Capture the cell that displays the provided text and extract its (x, y) central coordinate. 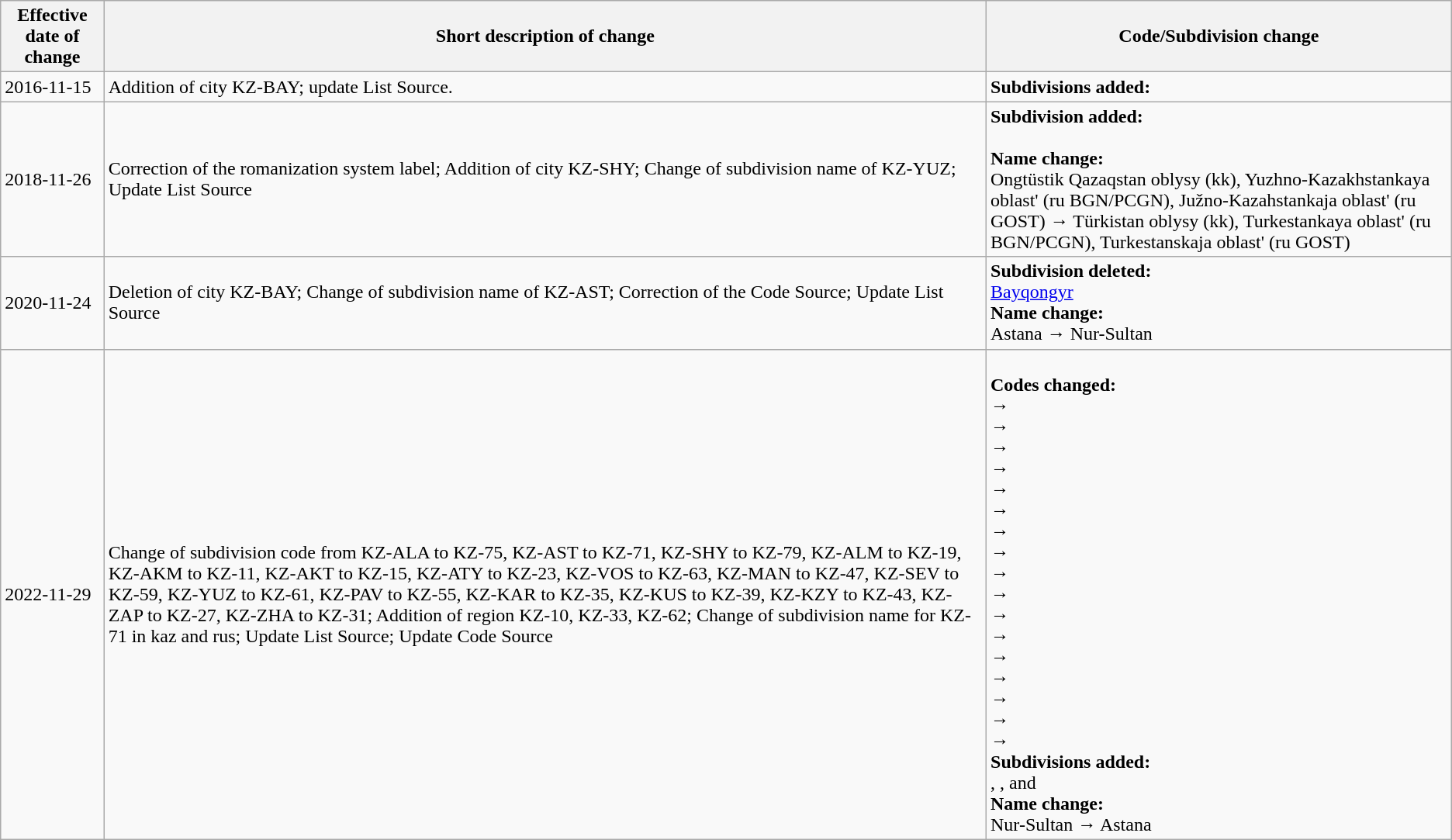
Short description of change (544, 36)
Correction of the romanization system label; Addition of city KZ-SHY; Change of subdivision name of KZ-YUZ; Update List Source (544, 179)
2018-11-26 (53, 179)
Subdivisions added: (1219, 87)
Codes changed: → → → → → → → → → → → → → → → → → Subdivisions added: , , and Name change: Nur-Sultan → Astana (1219, 594)
Code/Subdivision change (1219, 36)
Subdivision deleted: BayqongyrName change: Astana → Nur-Sultan (1219, 302)
2016-11-15 (53, 87)
Addition of city KZ-BAY; update List Source. (544, 87)
Deletion of city KZ-BAY; Change of subdivision name of KZ‐AST; Correction of the Code Source; Update List Source (544, 302)
2020-11-24 (53, 302)
Effective date of change (53, 36)
2022-11-29 (53, 594)
